Identify which cell holds the provided text, then report its [X, Y] central coordinate. 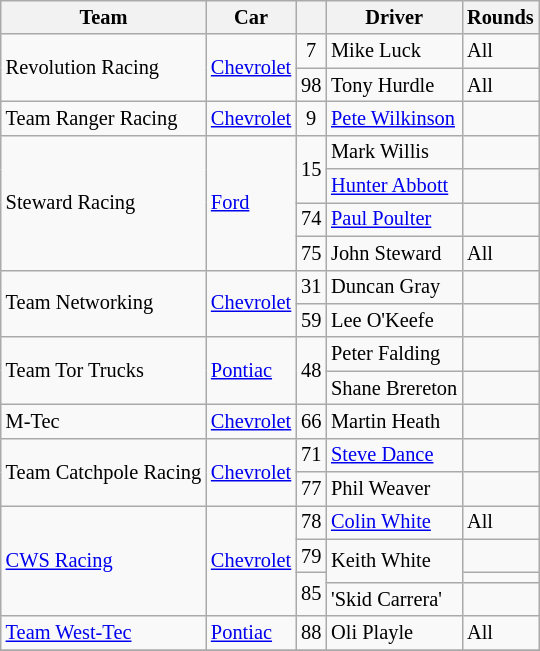
Revolution Racing [104, 68]
31 [311, 287]
CWS Racing [104, 560]
59 [311, 320]
Martin Heath [394, 421]
Rounds [500, 17]
Team Tor Trucks [104, 370]
Steve Dance [394, 455]
'Skid Carrera' [394, 599]
Driver [394, 17]
Shane Brereton [394, 388]
Team Networking [104, 304]
Oli Playle [394, 633]
88 [311, 633]
Team [104, 17]
48 [311, 370]
Paul Poulter [394, 219]
98 [311, 85]
Mike Luck [394, 51]
Tony Hurdle [394, 85]
74 [311, 219]
79 [311, 556]
7 [311, 51]
Phil Weaver [394, 489]
Team Ranger Racing [104, 118]
71 [311, 455]
Peter Falding [394, 354]
Ford [251, 202]
75 [311, 253]
John Steward [394, 253]
15 [311, 168]
Team Catchpole Racing [104, 472]
Team West-Tec [104, 633]
9 [311, 118]
77 [311, 489]
Pete Wilkinson [394, 118]
66 [311, 421]
85 [311, 594]
M-Tec [104, 421]
Lee O'Keefe [394, 320]
Colin White [394, 522]
Steward Racing [104, 202]
Duncan Gray [394, 287]
Hunter Abbott [394, 186]
Car [251, 17]
78 [311, 522]
Mark Willis [394, 152]
Keith White [394, 560]
